Provide the (x, y) coordinate of the cell's center where the given text is located.  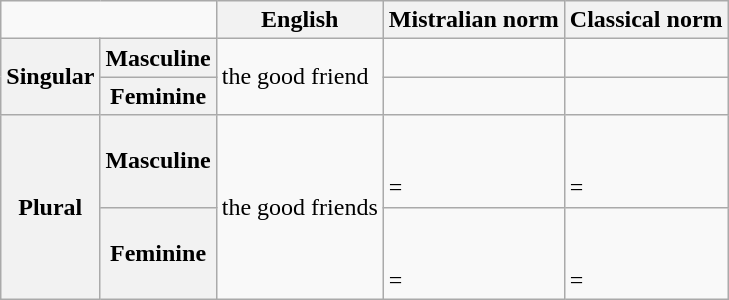
Classical norm (646, 20)
the good friend (300, 77)
Singular (50, 77)
the good friends (300, 207)
English (300, 20)
Mistralian norm (474, 20)
Plural (50, 207)
